Return (X, Y) of the center of cell containing provided text 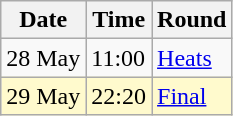
22:20 (119, 96)
29 May (44, 96)
Time (119, 20)
Date (44, 20)
28 May (44, 58)
11:00 (119, 58)
Heats (192, 58)
Round (192, 20)
Final (192, 96)
